From the cell containing the given text, extract its center point as [x, y] coordinate. 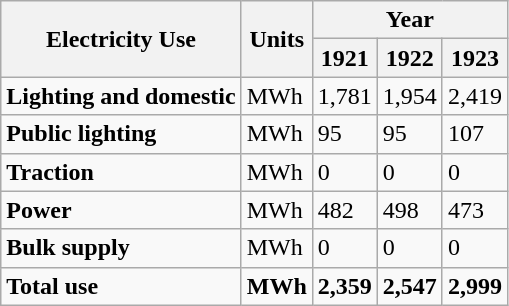
2,547 [410, 286]
1921 [344, 58]
Units [276, 39]
1922 [410, 58]
498 [410, 210]
2,359 [344, 286]
1,954 [410, 96]
473 [474, 210]
Lighting and domestic [121, 96]
2,419 [474, 96]
1923 [474, 58]
Electricity Use [121, 39]
Total use [121, 286]
Bulk supply [121, 248]
2,999 [474, 286]
1,781 [344, 96]
Year [410, 20]
107 [474, 134]
482 [344, 210]
Power [121, 210]
Public lighting [121, 134]
Traction [121, 172]
